Detect which cell encompasses the target text, then output its [X, Y] center coordinate. 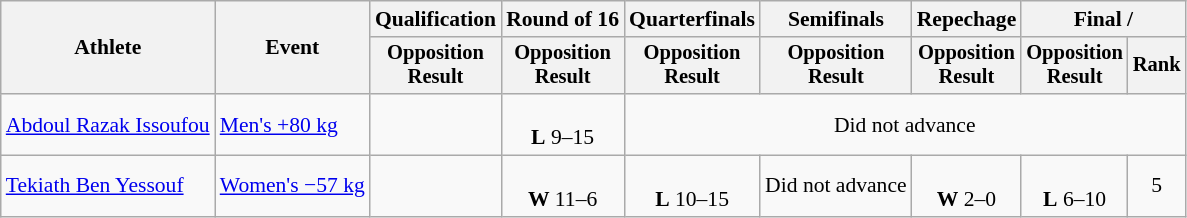
W 11–6 [562, 186]
Athlete [108, 48]
L 9–15 [562, 124]
Final / [1103, 19]
Quarterfinals [692, 19]
Round of 16 [562, 19]
5 [1157, 186]
L 10–15 [692, 186]
Qualification [436, 19]
Women's −57 kg [292, 186]
Tekiath Ben Yessouf [108, 186]
Abdoul Razak Issoufou [108, 124]
L 6–10 [1074, 186]
Men's +80 kg [292, 124]
Rank [1157, 66]
Semifinals [836, 19]
W 2–0 [967, 186]
Event [292, 48]
Repechage [967, 19]
